Detect which cell encompasses the target text, then output its [x, y] center coordinate. 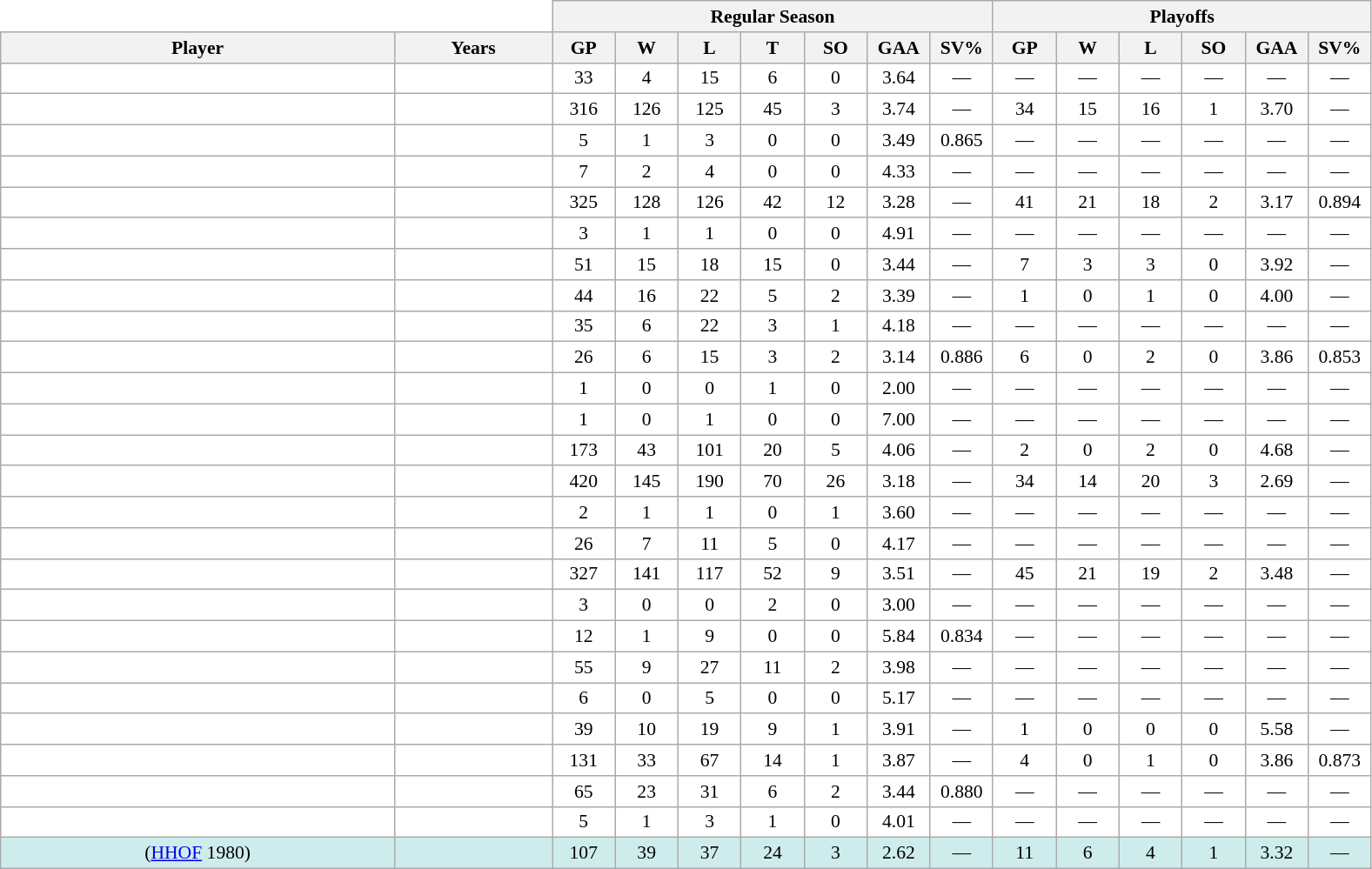
3.92 [1276, 264]
128 [646, 203]
5.84 [899, 637]
0.853 [1340, 358]
3.60 [899, 512]
31 [709, 792]
3.00 [899, 605]
65 [584, 792]
107 [584, 853]
0.880 [961, 792]
0.886 [961, 358]
325 [584, 203]
3.39 [899, 296]
3.49 [899, 141]
Regular Season [773, 17]
52 [773, 574]
125 [709, 110]
5.17 [899, 699]
3.17 [1276, 203]
2.00 [899, 389]
35 [584, 326]
(HHOF 1980) [198, 853]
3.87 [899, 760]
3.48 [1276, 574]
3.74 [899, 110]
2.69 [1276, 482]
41 [1024, 203]
42 [773, 203]
67 [709, 760]
4.00 [1276, 296]
27 [709, 667]
Playoffs [1181, 17]
43 [646, 451]
327 [584, 574]
0.894 [1340, 203]
3.91 [899, 730]
37 [709, 853]
23 [646, 792]
0.865 [961, 141]
420 [584, 482]
51 [584, 264]
190 [709, 482]
145 [646, 482]
55 [584, 667]
3.32 [1276, 853]
141 [646, 574]
4.06 [899, 451]
70 [773, 482]
131 [584, 760]
Player [198, 48]
10 [646, 730]
3.64 [899, 78]
7.00 [899, 419]
3.14 [899, 358]
316 [584, 110]
4.33 [899, 171]
Years [473, 48]
5.58 [1276, 730]
4.17 [899, 544]
44 [584, 296]
3.51 [899, 574]
0.834 [961, 637]
4.01 [899, 822]
3.28 [899, 203]
4.18 [899, 326]
3.18 [899, 482]
4.68 [1276, 451]
4.91 [899, 234]
3.98 [899, 667]
3.70 [1276, 110]
T [773, 48]
173 [584, 451]
117 [709, 574]
101 [709, 451]
2.62 [899, 853]
0.873 [1340, 760]
24 [773, 853]
